Output the (x, y) coordinate of the center of the cell containing the given text.  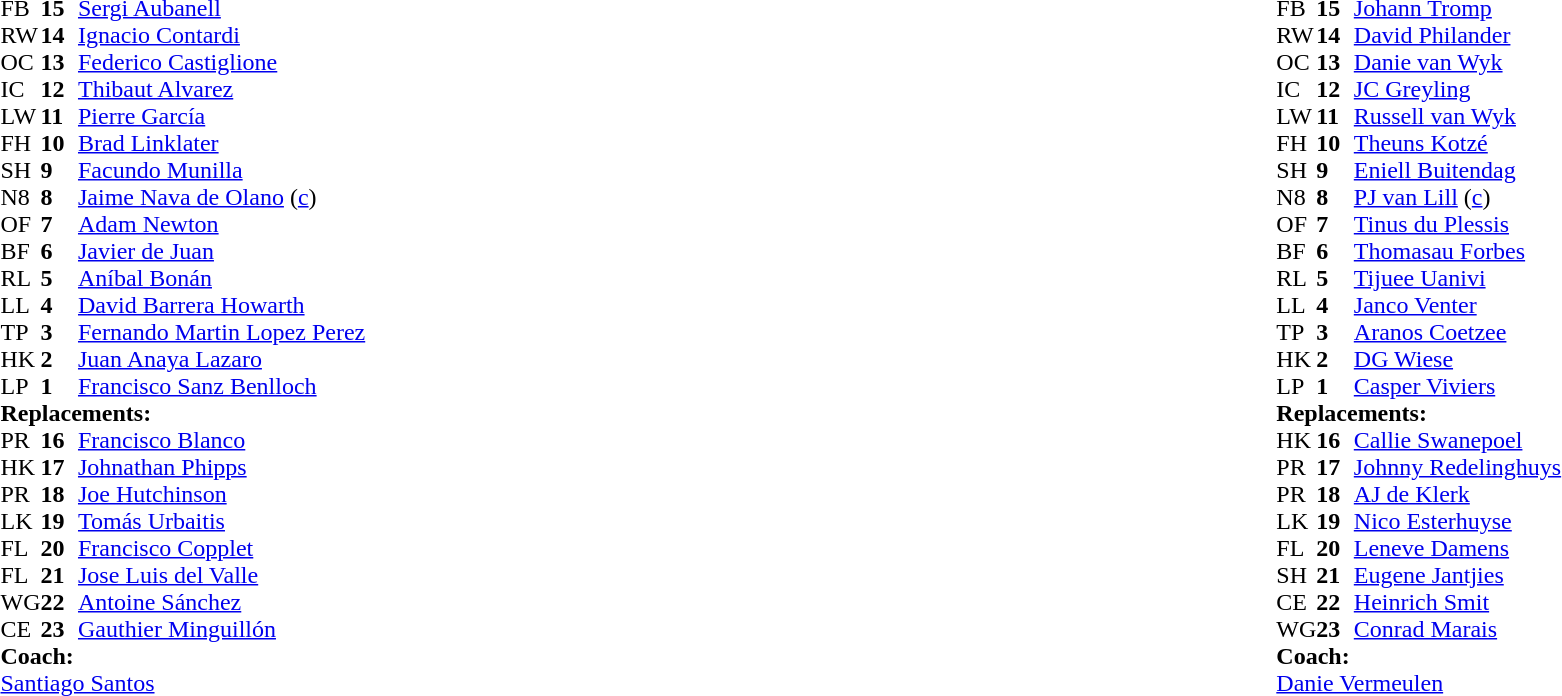
Ignacio Contardi (222, 36)
Francisco Sanz Benlloch (222, 386)
Federico Castiglione (222, 62)
JC Greyling (1458, 90)
Eniell Buitendag (1458, 170)
Francisco Copplet (222, 548)
Javier de Juan (222, 252)
Eugene Jantjies (1458, 576)
Facundo Munilla (222, 170)
Gauthier Minguillón (222, 630)
Jose Luis del Valle (222, 576)
Pierre García (222, 116)
Tijuee Uanivi (1458, 278)
DG Wiese (1458, 360)
Casper Viviers (1458, 386)
Danie van Wyk (1458, 62)
Thibaut Alvarez (222, 90)
Fernando Martin Lopez Perez (222, 332)
Brad Linklater (222, 144)
Jaime Nava de Olano (c) (222, 198)
Antoine Sánchez (222, 602)
Conrad Marais (1458, 630)
Aníbal Bonán (222, 278)
Heinrich Smit (1458, 602)
Aranos Coetzee (1458, 332)
Nico Esterhuyse (1458, 522)
Thomasau Forbes (1458, 252)
Johnny Redelinghuys (1458, 468)
Johnathan Phipps (222, 468)
Theuns Kotzé (1458, 144)
PJ van Lill (c) (1458, 198)
David Barrera Howarth (222, 306)
Joe Hutchinson (222, 494)
Adam Newton (222, 224)
Russell van Wyk (1458, 116)
Tinus du Plessis (1458, 224)
Francisco Blanco (222, 440)
Janco Venter (1458, 306)
Callie Swanepoel (1458, 440)
AJ de Klerk (1458, 494)
Leneve Damens (1458, 548)
Tomás Urbaitis (222, 522)
Juan Anaya Lazaro (222, 360)
David Philander (1458, 36)
